Scan for the cell matching the given text and deliver its (x, y) coordinate at center. 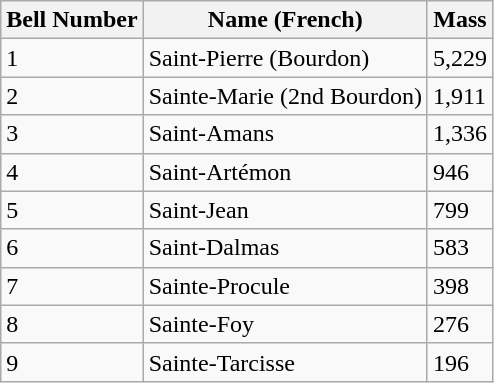
5 (72, 210)
Saint-Artémon (285, 172)
2 (72, 96)
5,229 (460, 58)
Saint-Pierre (Bourdon) (285, 58)
1,336 (460, 134)
Saint-Dalmas (285, 248)
Sainte-Marie (2nd Bourdon) (285, 96)
Sainte-Procule (285, 286)
3 (72, 134)
Sainte-Foy (285, 324)
1 (72, 58)
9 (72, 362)
8 (72, 324)
799 (460, 210)
Bell Number (72, 20)
Name (French) (285, 20)
4 (72, 172)
276 (460, 324)
Saint-Jean (285, 210)
Saint-Amans (285, 134)
7 (72, 286)
Sainte-Tarcisse (285, 362)
196 (460, 362)
398 (460, 286)
946 (460, 172)
583 (460, 248)
Mass (460, 20)
6 (72, 248)
1,911 (460, 96)
